Locate the cell with the specified text and output its [x, y] center coordinate. 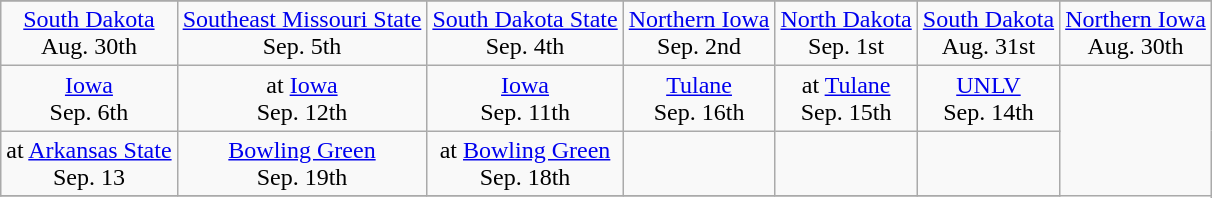
at IowaSep. 12th [302, 98]
at Bowling GreenSep. 18th [525, 164]
Northern IowaSep. 2nd [699, 34]
UNLVSep. 14th [988, 98]
Northern IowaAug. 30th [1136, 34]
South Dakota StateSep. 4th [525, 34]
TulaneSep. 16th [699, 98]
IowaSep. 6th [89, 98]
IowaSep. 11th [525, 98]
North DakotaSep. 1st [846, 34]
at Arkansas StateSep. 13 [89, 164]
at TulaneSep. 15th [846, 98]
South DakotaAug. 30th [89, 34]
Southeast Missouri StateSep. 5th [302, 34]
Bowling GreenSep. 19th [302, 164]
South DakotaAug. 31st [988, 34]
